Extract the (X, Y) coordinate from the center of the cell holding the provided text.  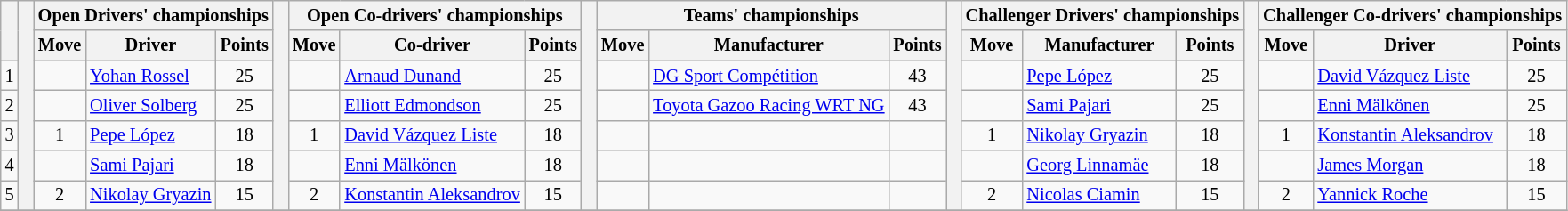
5 (10, 195)
Challenger Drivers' championships (1103, 15)
Georg Linnamäe (1099, 166)
Co-driver (432, 45)
Teams' championships (772, 15)
Yannick Roche (1409, 195)
Arnaud Dunand (432, 76)
Nicolas Ciamin (1099, 195)
Open Drivers' championships (153, 15)
Yohan Rossel (150, 76)
4 (10, 166)
3 (10, 135)
Challenger Co-drivers' championships (1412, 15)
Toyota Gazoo Racing WRT NG (768, 105)
Elliott Edmondson (432, 105)
DG Sport Compétition (768, 76)
Open Co-drivers' championships (435, 15)
James Morgan (1409, 166)
Oliver Solberg (150, 105)
